From the cell containing the given text, extract its center point as [x, y] coordinate. 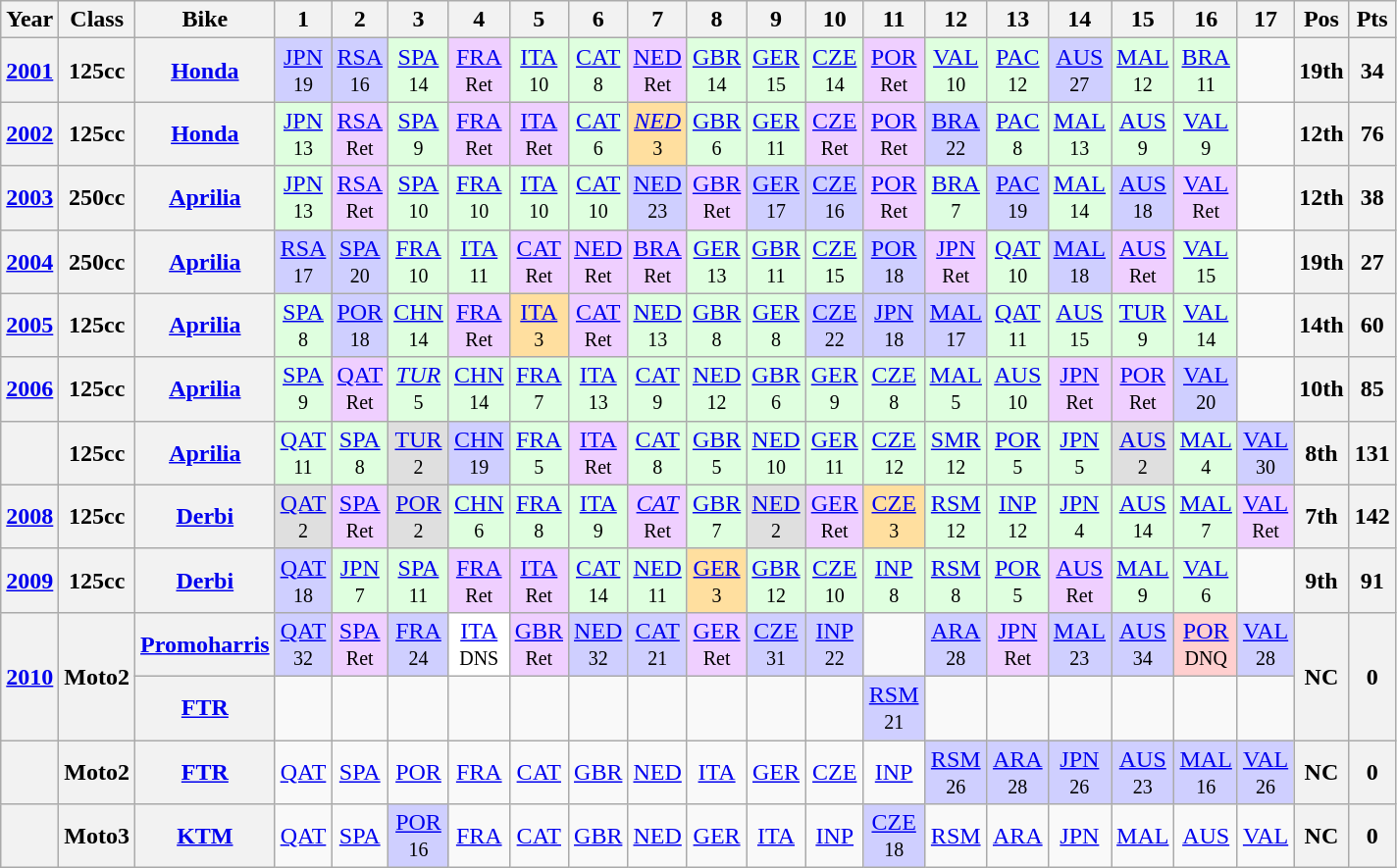
CZE22 [834, 326]
NED3 [657, 133]
CZE12 [894, 453]
VAL [1266, 836]
AUS9 [1143, 133]
TUR9 [1143, 326]
QAT2 [303, 516]
CZE16 [834, 198]
QAT10 [1017, 261]
POR2 [419, 516]
2002 [29, 133]
142 [1371, 516]
GBR5 [716, 453]
17 [1266, 20]
POR16 [419, 836]
VAL10 [956, 71]
76 [1371, 133]
ITA9 [598, 516]
RSM [956, 836]
SPA20 [360, 261]
8 [716, 20]
CAT14 [598, 581]
VAL30 [1266, 453]
VAL9 [1206, 133]
SPA11 [419, 581]
SMR12 [956, 453]
16 [1206, 20]
QATRet [360, 388]
AUS27 [1079, 71]
ARA [1017, 836]
CAT10 [598, 198]
CZE [834, 771]
INP8 [894, 581]
Year [29, 20]
QAT18 [303, 581]
GER17 [776, 198]
MAL14 [1079, 198]
MAL17 [956, 326]
GER8 [776, 326]
VAL6 [1206, 581]
CZE31 [776, 643]
5 [539, 20]
GER9 [834, 388]
85 [1371, 388]
VAL20 [1206, 388]
Bike [206, 20]
JPN26 [1079, 771]
CAT21 [657, 643]
2008 [29, 516]
AUS2 [1143, 453]
VAL15 [1206, 261]
27 [1371, 261]
ITADNS [479, 643]
JPN7 [360, 581]
6 [598, 20]
Pts [1371, 20]
FRA24 [419, 643]
CZE14 [834, 71]
NED12 [716, 388]
GBR8 [716, 326]
34 [1371, 71]
ITA3 [539, 326]
NED13 [657, 326]
CHN6 [479, 516]
2006 [29, 388]
ITA13 [598, 388]
CAT9 [657, 388]
MAL7 [1206, 516]
AUS34 [1143, 643]
4 [479, 20]
NED23 [657, 198]
INP22 [834, 643]
RSM26 [956, 771]
GBR12 [776, 581]
CZE18 [894, 836]
10 [834, 20]
GER15 [776, 71]
TUR2 [419, 453]
NED10 [776, 453]
14 [1079, 20]
Promoharris [206, 643]
VAL28 [1266, 643]
NED11 [657, 581]
BRA11 [1206, 71]
2009 [29, 581]
38 [1371, 198]
1 [303, 20]
60 [1371, 326]
MAL18 [1079, 261]
QAT32 [303, 643]
15 [1143, 20]
MAL5 [956, 388]
131 [1371, 453]
PAC8 [1017, 133]
7 [657, 20]
MAL16 [1206, 771]
91 [1371, 581]
GBR14 [716, 71]
POR [419, 771]
MAL13 [1079, 133]
MAL12 [1143, 71]
GER3 [716, 581]
TUR5 [419, 388]
VAL26 [1266, 771]
RSA17 [303, 261]
BRARet [657, 261]
ITA11 [479, 261]
BRA22 [956, 133]
9th [1321, 581]
FRA7 [539, 388]
CZE15 [834, 261]
AUS [1206, 836]
2 [360, 20]
MAL23 [1079, 643]
JPN18 [894, 326]
MAL [1143, 836]
10th [1321, 388]
AUS10 [1017, 388]
Moto3 [97, 836]
MAL4 [1206, 453]
CAT6 [598, 133]
Class [97, 20]
8th [1321, 453]
FRA5 [539, 453]
7th [1321, 516]
VAL14 [1206, 326]
PAC12 [1017, 71]
JPN [1079, 836]
RSM12 [956, 516]
11 [894, 20]
AUS14 [1143, 516]
2010 [29, 676]
AUS18 [1143, 198]
2005 [29, 326]
2004 [29, 261]
PAC19 [1017, 198]
Pos [1321, 20]
INP12 [1017, 516]
12 [956, 20]
BRA7 [956, 198]
JPN4 [1079, 516]
MAL9 [1143, 581]
CHN19 [479, 453]
KTM [206, 836]
RSA16 [360, 71]
CZERet [834, 133]
CZE3 [894, 516]
FRA8 [539, 516]
CZE8 [894, 388]
SPA10 [419, 198]
NED32 [598, 643]
GBR11 [776, 261]
AUS23 [1143, 771]
CZE10 [834, 581]
9 [776, 20]
GBR7 [716, 516]
RSM8 [956, 581]
13 [1017, 20]
NED2 [776, 516]
RSM21 [894, 708]
2001 [29, 71]
PORDNQ [1206, 643]
JPN19 [303, 71]
14th [1321, 326]
JPN5 [1079, 453]
AUS15 [1079, 326]
3 [419, 20]
SPA14 [419, 71]
GER13 [716, 261]
2003 [29, 198]
